Pinpoint the cell where the given text exists, returning its (x, y) midpoint coordinate. 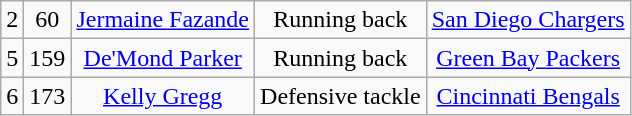
173 (48, 96)
Kelly Gregg (163, 96)
5 (12, 58)
60 (48, 20)
De'Mond Parker (163, 58)
Jermaine Fazande (163, 20)
159 (48, 58)
Defensive tackle (341, 96)
2 (12, 20)
Green Bay Packers (528, 58)
San Diego Chargers (528, 20)
Cincinnati Bengals (528, 96)
6 (12, 96)
